Search for the cell housing the specified text and yield its [X, Y] center coordinate. 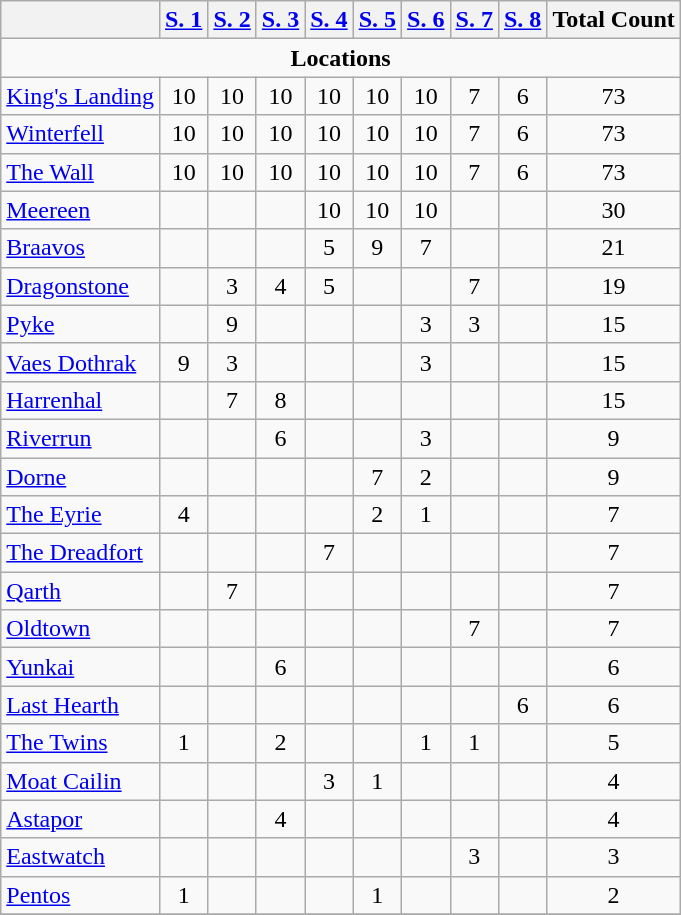
Last Hearth [80, 705]
S. 3 [280, 20]
S. 5 [377, 20]
Riverrun [80, 438]
Locations [341, 58]
Astapor [80, 819]
Pyke [80, 324]
Moat Cailin [80, 781]
S. 8 [522, 20]
S. 1 [183, 20]
8 [280, 400]
21 [614, 248]
Oldtown [80, 629]
Dragonstone [80, 286]
Yunkai [80, 667]
Pentos [80, 895]
Total Count [614, 20]
S. 6 [426, 20]
19 [614, 286]
Dorne [80, 477]
Eastwatch [80, 857]
Meereen [80, 210]
Harrenhal [80, 400]
The Dreadfort [80, 553]
30 [614, 210]
Qarth [80, 591]
The Wall [80, 172]
Vaes Dothrak [80, 362]
S. 2 [232, 20]
The Eyrie [80, 515]
The Twins [80, 743]
King's Landing [80, 96]
S. 7 [474, 20]
Winterfell [80, 134]
Braavos [80, 248]
S. 4 [329, 20]
